Find where the given text appears and provide that cell's center as [x, y] coordinate. 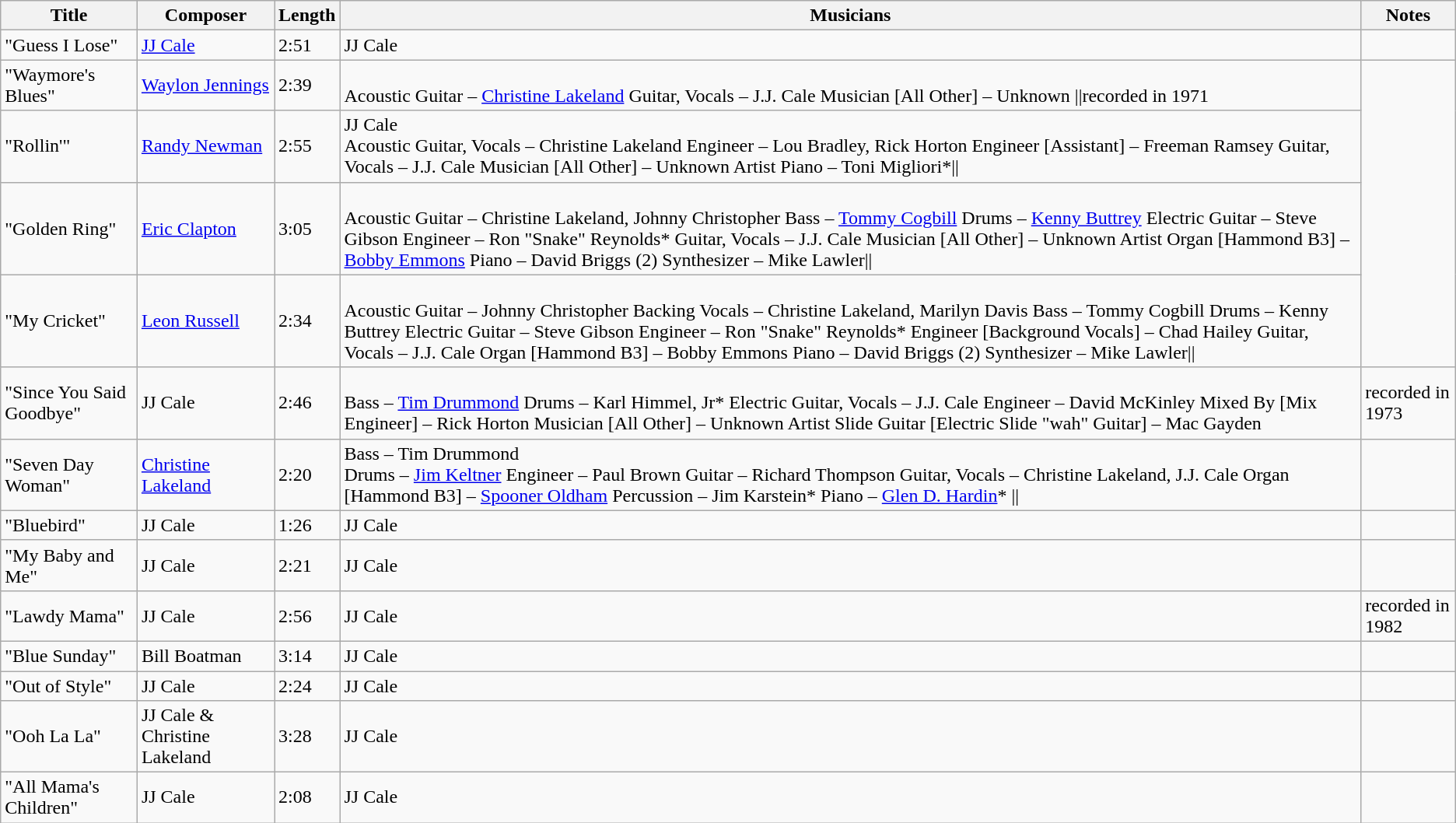
2:20 [307, 475]
"All Mama's Children" [69, 798]
Musicians [851, 16]
3:14 [307, 656]
"Lawdy Mama" [69, 616]
JJ Cale & Christine Lakeland [205, 737]
recorded in 1982 [1409, 616]
Randy Newman [205, 146]
Christine Lakeland [205, 475]
Leon Russell [205, 320]
Bill Boatman [205, 656]
"Ooh La La" [69, 737]
"Since You Said Goodbye" [69, 403]
Composer [205, 16]
Length [307, 16]
Title [69, 16]
"Golden Ring" [69, 229]
3:28 [307, 737]
2:24 [307, 685]
Eric Clapton [205, 229]
"Waymore's Blues" [69, 86]
"My Cricket" [69, 320]
"Bluebird" [69, 525]
2:39 [307, 86]
1:26 [307, 525]
"Guess I Lose" [69, 45]
2:56 [307, 616]
recorded in 1973 [1409, 403]
"My Baby and Me" [69, 565]
Acoustic Guitar – Christine Lakeland Guitar, Vocals – J.J. Cale Musician [All Other] – Unknown ||recorded in 1971 [851, 86]
"Out of Style" [69, 685]
Notes [1409, 16]
2:46 [307, 403]
2:34 [307, 320]
3:05 [307, 229]
"Seven Day Woman" [69, 475]
2:51 [307, 45]
2:21 [307, 565]
"Rollin'" [69, 146]
Waylon Jennings [205, 86]
2:55 [307, 146]
2:08 [307, 798]
"Blue Sunday" [69, 656]
